Pinpoint the cell where the given text exists, returning its (x, y) midpoint coordinate. 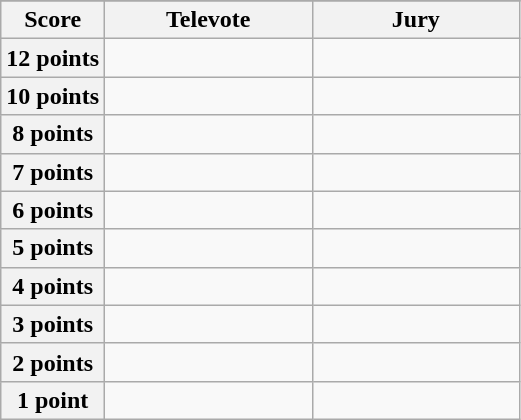
12 points (53, 58)
6 points (53, 210)
Televote (209, 20)
5 points (53, 248)
2 points (53, 362)
Score (53, 20)
8 points (53, 134)
10 points (53, 96)
Jury (416, 20)
3 points (53, 324)
1 point (53, 400)
4 points (53, 286)
7 points (53, 172)
